Find where the given text appears and provide that cell's center as [X, Y] coordinate. 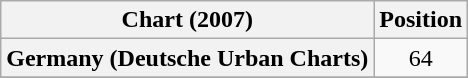
Germany (Deutsche Urban Charts) [188, 58]
Position [421, 20]
Chart (2007) [188, 20]
64 [421, 58]
